Pinpoint the cell where the given text exists, returning its [x, y] midpoint coordinate. 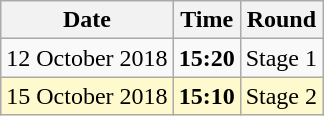
Date [87, 20]
12 October 2018 [87, 58]
Stage 2 [281, 96]
15:20 [206, 58]
Time [206, 20]
15 October 2018 [87, 96]
Round [281, 20]
Stage 1 [281, 58]
15:10 [206, 96]
